For the text-containing cell, return its midpoint in (x, y) coordinate format. 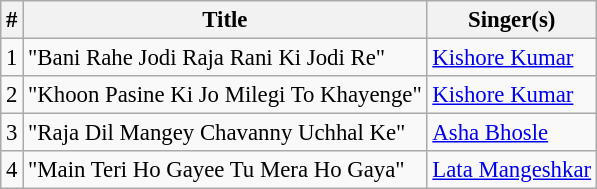
Title (225, 20)
3 (12, 133)
Lata Mangeshkar (512, 170)
"Khoon Pasine Ki Jo Milegi To Khayenge" (225, 95)
Singer(s) (512, 20)
4 (12, 170)
# (12, 20)
"Bani Rahe Jodi Raja Rani Ki Jodi Re" (225, 58)
2 (12, 95)
1 (12, 58)
"Main Teri Ho Gayee Tu Mera Ho Gaya" (225, 170)
"Raja Dil Mangey Chavanny Uchhal Ke" (225, 133)
Asha Bhosle (512, 133)
